Extract the (x, y) coordinate from the center of the cell holding the provided text.  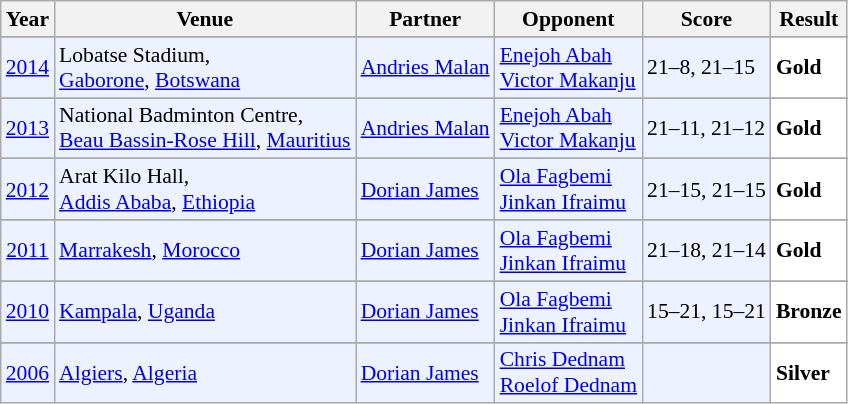
15–21, 15–21 (706, 312)
2012 (28, 190)
2006 (28, 372)
2010 (28, 312)
National Badminton Centre,Beau Bassin-Rose Hill, Mauritius (205, 128)
Bronze (809, 312)
2013 (28, 128)
Year (28, 19)
21–11, 21–12 (706, 128)
2011 (28, 250)
Partner (426, 19)
21–18, 21–14 (706, 250)
Score (706, 19)
Opponent (568, 19)
Silver (809, 372)
Marrakesh, Morocco (205, 250)
Result (809, 19)
Lobatse Stadium,Gaborone, Botswana (205, 68)
Chris Dednam Roelof Dednam (568, 372)
21–15, 21–15 (706, 190)
Kampala, Uganda (205, 312)
21–8, 21–15 (706, 68)
2014 (28, 68)
Venue (205, 19)
Algiers, Algeria (205, 372)
Arat Kilo Hall,Addis Ababa, Ethiopia (205, 190)
